For the text-containing cell, return its midpoint in (X, Y) coordinate format. 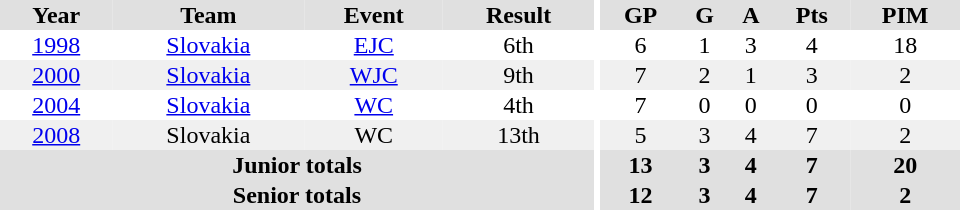
PIM (905, 15)
Pts (812, 15)
13 (641, 165)
20 (905, 165)
Team (208, 15)
Senior totals (297, 195)
Junior totals (297, 165)
G (705, 15)
GP (641, 15)
EJC (374, 45)
12 (641, 195)
Year (56, 15)
2008 (56, 135)
A (750, 15)
WJC (374, 75)
5 (641, 135)
Event (374, 15)
4th (518, 105)
2004 (56, 105)
18 (905, 45)
Result (518, 15)
13th (518, 135)
2000 (56, 75)
9th (518, 75)
1998 (56, 45)
6th (518, 45)
6 (641, 45)
